Output the (X, Y) coordinate of the center of the cell containing the given text.  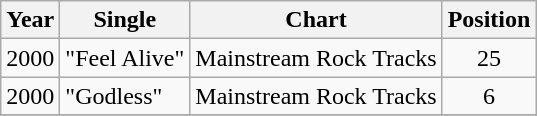
6 (489, 96)
Chart (316, 20)
"Feel Alive" (125, 58)
"Godless" (125, 96)
Single (125, 20)
25 (489, 58)
Position (489, 20)
Year (30, 20)
